Extract the [x, y] coordinate from the center of the cell holding the provided text.  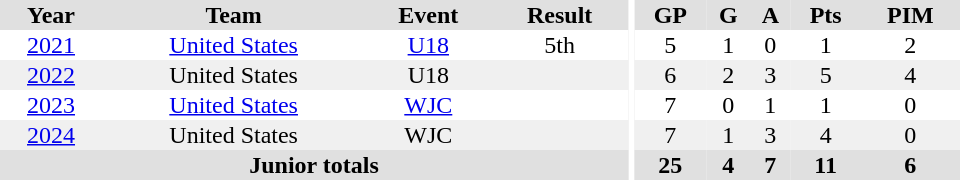
A [770, 15]
GP [670, 15]
Team [234, 15]
PIM [910, 15]
11 [826, 165]
Event [428, 15]
2023 [51, 105]
Result [560, 15]
G [728, 15]
25 [670, 165]
2022 [51, 75]
2021 [51, 45]
2024 [51, 135]
5th [560, 45]
Year [51, 15]
Junior totals [314, 165]
Pts [826, 15]
